Provide the [X, Y] coordinate of the cell's center where the given text is located.  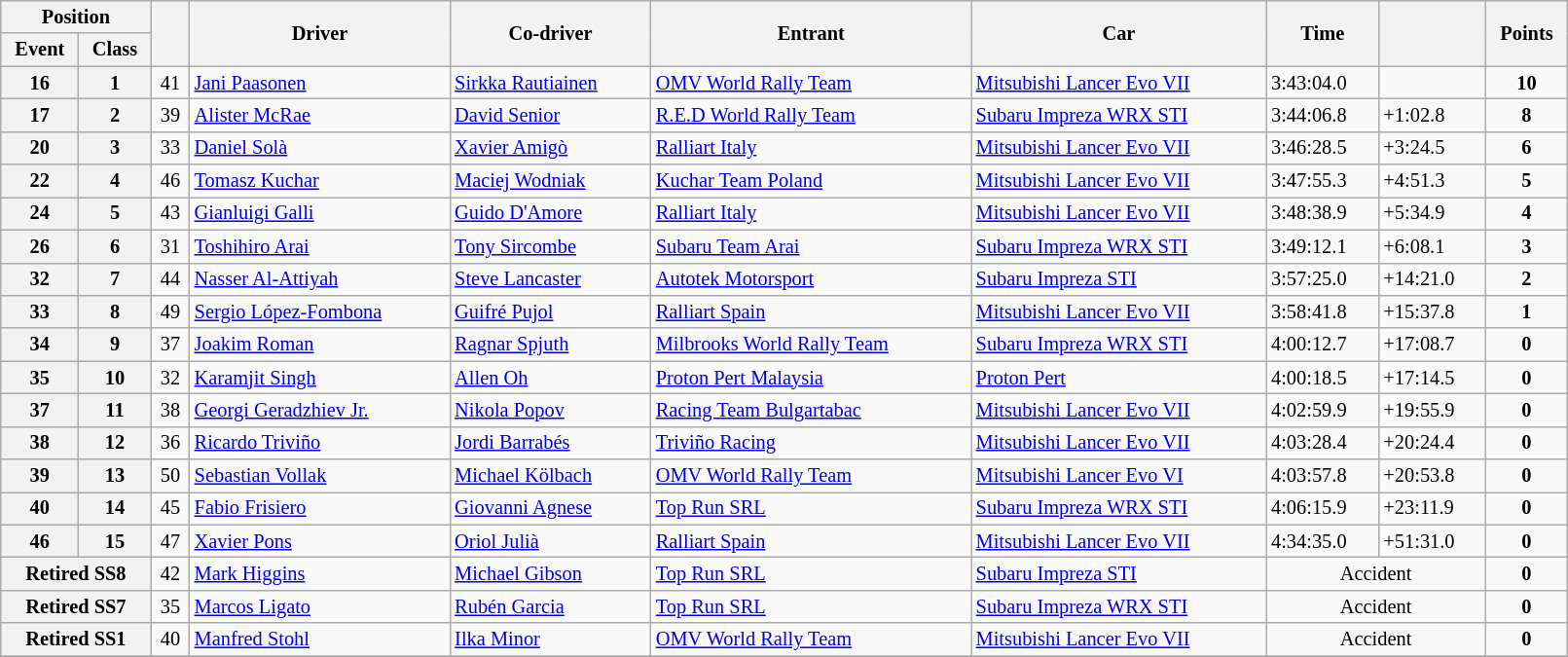
Joakim Roman [320, 345]
Tony Sircombe [551, 246]
Jani Paasonen [320, 83]
47 [170, 541]
Racing Team Bulgartabac [812, 410]
Gianluigi Galli [320, 213]
+15:37.8 [1432, 311]
+51:31.0 [1432, 541]
Toshihiro Arai [320, 246]
13 [115, 476]
Sirkka Rautiainen [551, 83]
44 [170, 279]
Michael Kölbach [551, 476]
Karamjit Singh [320, 378]
Tomasz Kuchar [320, 181]
Maciej Wodniak [551, 181]
22 [40, 181]
11 [115, 410]
43 [170, 213]
45 [170, 508]
Mitsubishi Lancer Evo VI [1119, 476]
Retired SS8 [76, 573]
Jordi Barrabés [551, 443]
49 [170, 311]
4:00:12.7 [1322, 345]
Allen Oh [551, 378]
+17:14.5 [1432, 378]
4:34:35.0 [1322, 541]
4:03:28.4 [1322, 443]
Subaru Team Arai [812, 246]
Michael Gibson [551, 573]
+5:34.9 [1432, 213]
+6:08.1 [1432, 246]
Retired SS1 [76, 639]
26 [40, 246]
Xavier Amigò [551, 148]
Ilka Minor [551, 639]
14 [115, 508]
20 [40, 148]
Sebastian Vollak [320, 476]
David Senior [551, 115]
Guifré Pujol [551, 311]
Georgi Geradzhiev Jr. [320, 410]
3:43:04.0 [1322, 83]
3:47:55.3 [1322, 181]
4:02:59.9 [1322, 410]
Alister McRae [320, 115]
41 [170, 83]
Milbrooks World Rally Team [812, 345]
R.E.D World Rally Team [812, 115]
3:44:06.8 [1322, 115]
Time [1322, 33]
Mark Higgins [320, 573]
Triviño Racing [812, 443]
Sergio López-Fombona [320, 311]
24 [40, 213]
17 [40, 115]
Car [1119, 33]
Kuchar Team Poland [812, 181]
Daniel Solà [320, 148]
Manfred Stohl [320, 639]
9 [115, 345]
3:58:41.8 [1322, 311]
36 [170, 443]
+1:02.8 [1432, 115]
Fabio Frisiero [320, 508]
+20:24.4 [1432, 443]
+3:24.5 [1432, 148]
42 [170, 573]
+4:51.3 [1432, 181]
+17:08.7 [1432, 345]
Co-driver [551, 33]
50 [170, 476]
Proton Pert Malaysia [812, 378]
+14:21.0 [1432, 279]
Points [1526, 33]
15 [115, 541]
Position [76, 17]
16 [40, 83]
Rubén Garcia [551, 606]
12 [115, 443]
31 [170, 246]
Xavier Pons [320, 541]
7 [115, 279]
4:06:15.9 [1322, 508]
3:48:38.9 [1322, 213]
3:46:28.5 [1322, 148]
+20:53.8 [1432, 476]
4:00:18.5 [1322, 378]
Nikola Popov [551, 410]
Ricardo Triviño [320, 443]
Event [40, 50]
Marcos Ligato [320, 606]
Oriol Julià [551, 541]
Retired SS7 [76, 606]
Ragnar Spjuth [551, 345]
+23:11.9 [1432, 508]
3:57:25.0 [1322, 279]
4:03:57.8 [1322, 476]
Steve Lancaster [551, 279]
Nasser Al-Attiyah [320, 279]
+19:55.9 [1432, 410]
Autotek Motorsport [812, 279]
Giovanni Agnese [551, 508]
34 [40, 345]
Proton Pert [1119, 378]
3:49:12.1 [1322, 246]
Entrant [812, 33]
Guido D'Amore [551, 213]
Driver [320, 33]
Class [115, 50]
